Capture the cell that displays the provided text and extract its (x, y) central coordinate. 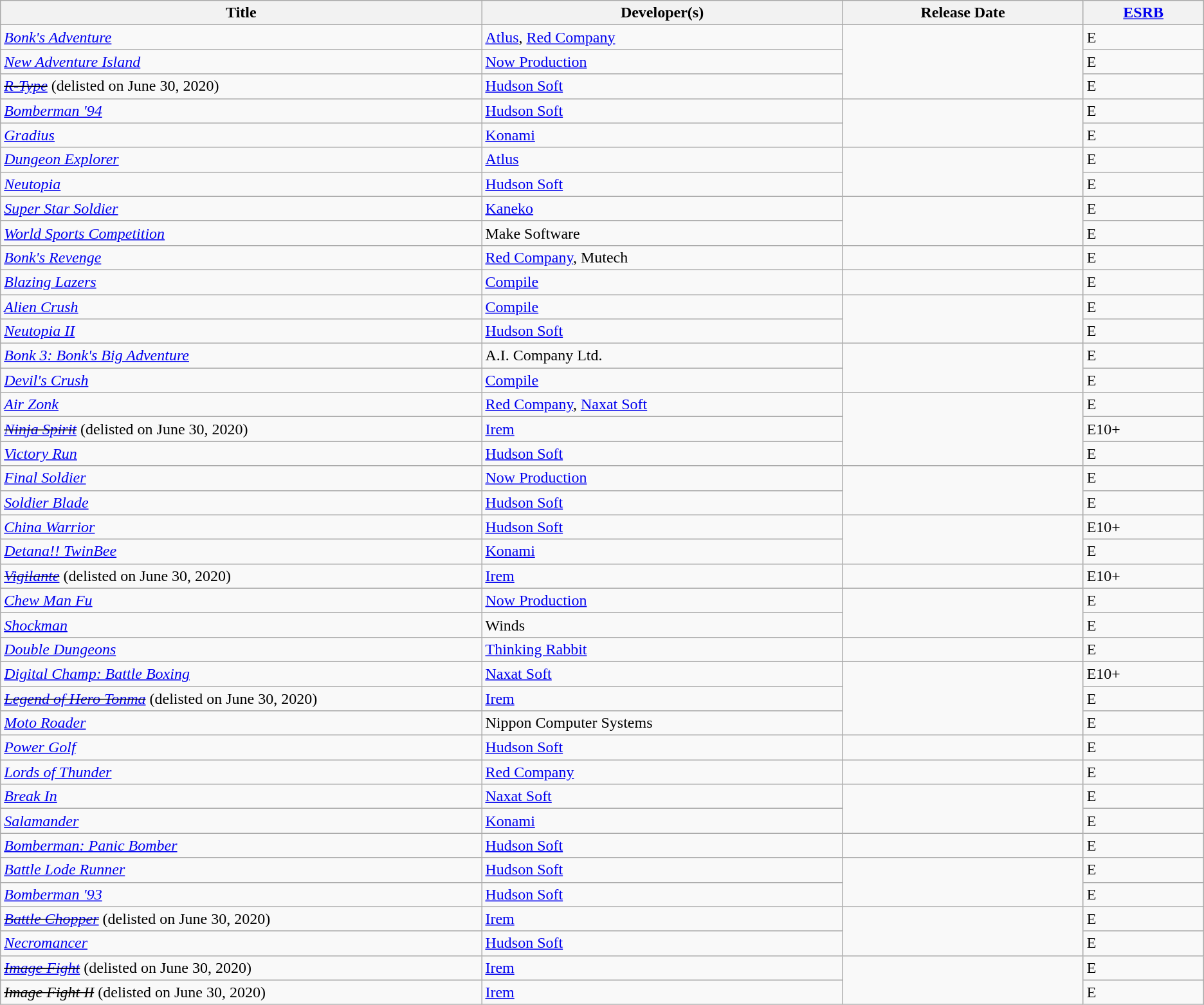
Vigilante (delisted on June 30, 2020) (241, 576)
Detana!! TwinBee (241, 551)
ESRB (1144, 13)
New Adventure Island (241, 62)
Salamander (241, 821)
Title (241, 13)
Necromancer (241, 943)
Moto Roader (241, 723)
Double Dungeons (241, 649)
Release Date (963, 13)
Bomberman: Panic Bomber (241, 845)
A.I. Company Ltd. (662, 356)
Bonk's Adventure (241, 37)
China Warrior (241, 527)
Ninja Spirit (delisted on June 30, 2020) (241, 429)
Shockman (241, 625)
Soldier Blade (241, 502)
Make Software (662, 233)
Dungeon Explorer (241, 160)
Developer(s) (662, 13)
Power Golf (241, 748)
Super Star Soldier (241, 208)
Bonk 3: Bonk's Big Adventure (241, 356)
Final Soldier (241, 478)
Neutopia II (241, 331)
Image Fight (delisted on June 30, 2020) (241, 968)
Alien Crush (241, 307)
Atlus (662, 160)
Kaneko (662, 208)
Nippon Computer Systems (662, 723)
Blazing Lazers (241, 282)
Bomberman '93 (241, 894)
Lords of Thunder (241, 772)
Bonk's Revenge (241, 257)
Atlus, Red Company (662, 37)
World Sports Competition (241, 233)
Gradius (241, 135)
Bomberman '94 (241, 111)
Winds (662, 625)
R-Type (delisted on June 30, 2020) (241, 86)
Image Fight II (delisted on June 30, 2020) (241, 992)
Red Company (662, 772)
Red Company, Mutech (662, 257)
Devil's Crush (241, 380)
Air Zonk (241, 405)
Battle Chopper (delisted on June 30, 2020) (241, 919)
Legend of Hero Tonma (delisted on June 30, 2020) (241, 698)
Digital Champ: Battle Boxing (241, 674)
Thinking Rabbit (662, 649)
Chew Man Fu (241, 600)
Battle Lode Runner (241, 870)
Victory Run (241, 454)
Neutopia (241, 184)
Break In (241, 797)
Red Company, Naxat Soft (662, 405)
